Provide the [x, y] coordinate of the cell's center where the given text is located.  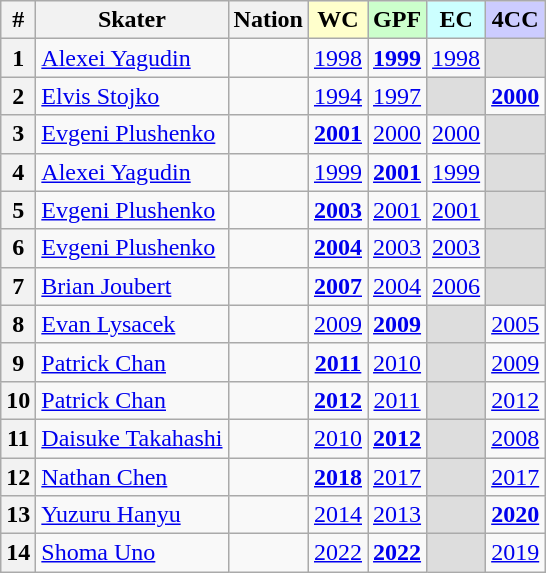
11 [18, 438]
8 [18, 324]
4CC [516, 20]
1994 [338, 96]
EC [456, 20]
2020 [516, 515]
2008 [516, 438]
Brian Joubert [132, 286]
2013 [398, 515]
Nation [268, 20]
13 [18, 515]
WC [338, 20]
# [18, 20]
2 [18, 96]
1997 [398, 96]
Shoma Uno [132, 553]
2005 [516, 324]
Skater [132, 20]
2007 [338, 286]
2006 [456, 286]
2018 [338, 477]
5 [18, 210]
Evan Lysacek [132, 324]
Yuzuru Hanyu [132, 515]
2019 [516, 553]
1 [18, 58]
Elvis Stojko [132, 96]
Nathan Chen [132, 477]
12 [18, 477]
2014 [338, 515]
14 [18, 553]
Daisuke Takahashi [132, 438]
3 [18, 134]
7 [18, 286]
9 [18, 362]
4 [18, 172]
10 [18, 400]
GPF [398, 20]
6 [18, 248]
